Identify which cell holds the provided text, then report its [x, y] central coordinate. 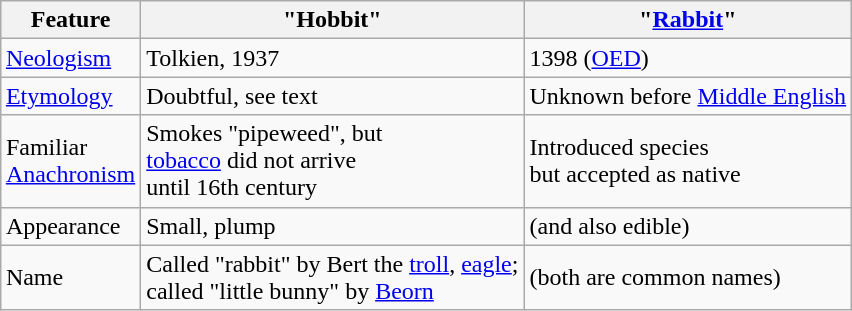
Doubtful, see text [332, 96]
Name [70, 278]
"Rabbit" [688, 20]
Appearance [70, 226]
(and also edible) [688, 226]
(both are common names) [688, 278]
Smokes "pipeweed", but tobacco did not arrive until 16th century [332, 161]
Neologism [70, 58]
Introduced speciesbut accepted as native [688, 161]
Called "rabbit" by Bert the troll, eagle;called "little bunny" by Beorn [332, 278]
Small, plump [332, 226]
FamiliarAnachronism [70, 161]
Feature [70, 20]
Unknown before Middle English [688, 96]
1398 (OED) [688, 58]
"Hobbit" [332, 20]
Tolkien, 1937 [332, 58]
Etymology [70, 96]
